Search for the cell housing the specified text and yield its [X, Y] center coordinate. 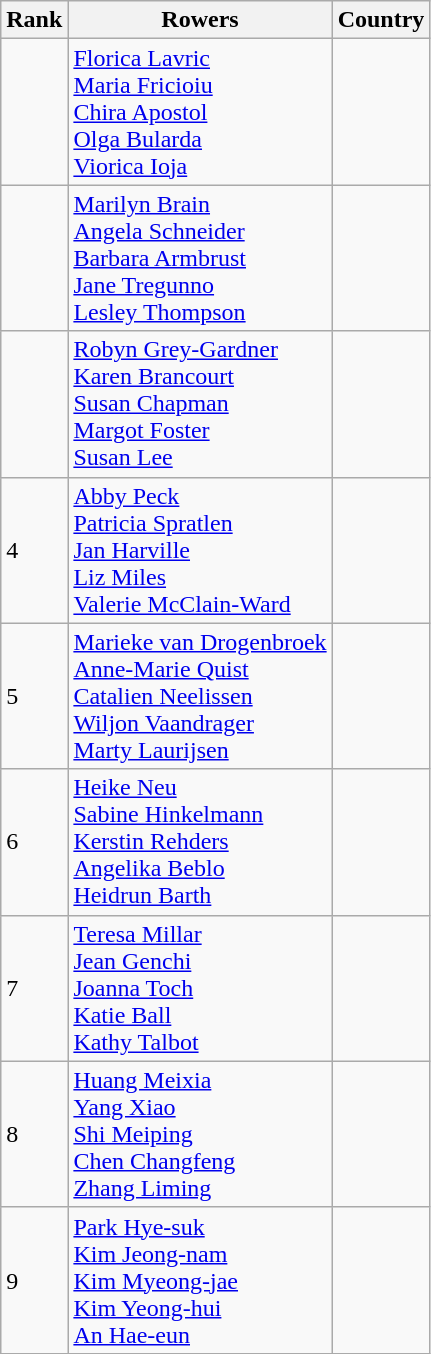
Florica LavricMaria FricioiuChira ApostolOlga BulardaViorica Ioja [200, 112]
Park Hye-sukKim Jeong-namKim Myeong-jaeKim Yeong-huiAn Hae-eun [200, 1280]
Huang MeixiaYang XiaoShi MeipingChen ChangfengZhang Liming [200, 1134]
Country [381, 20]
Rank [34, 20]
9 [34, 1280]
Teresa MillarJean GenchiJoanna TochKatie BallKathy Talbot [200, 988]
Heike NeuSabine HinkelmannKerstin RehdersAngelika BebloHeidrun Barth [200, 842]
8 [34, 1134]
Marieke van DrogenbroekAnne-Marie QuistCatalien NeelissenWiljon VaandragerMarty Laurijsen [200, 696]
Marilyn BrainAngela SchneiderBarbara ArmbrustJane TregunnoLesley Thompson [200, 258]
Robyn Grey-GardnerKaren BrancourtSusan ChapmanMargot FosterSusan Lee [200, 404]
Abby PeckPatricia SpratlenJan HarvilleLiz MilesValerie McClain-Ward [200, 550]
4 [34, 550]
Rowers [200, 20]
6 [34, 842]
7 [34, 988]
5 [34, 696]
